From the cell containing the given text, extract its center point as [X, Y] coordinate. 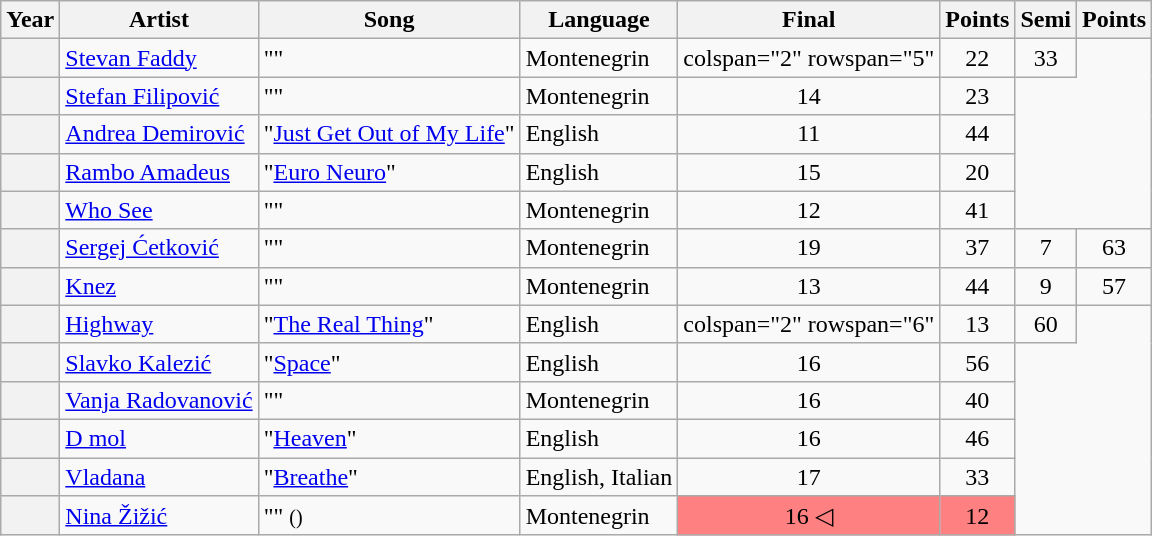
16 ◁ [809, 516]
"" () [389, 516]
"Euro Neuro" [389, 172]
Vanja Radovanović [159, 400]
Song [389, 20]
14 [809, 96]
19 [809, 248]
Year [30, 20]
56 [978, 362]
"Heaven" [389, 438]
46 [978, 438]
20 [978, 172]
"Breathe" [389, 477]
colspan="2" rowspan="6" [809, 324]
11 [809, 134]
Who See [159, 210]
Andrea Demirović [159, 134]
Language [599, 20]
Stefan Filipović [159, 96]
English, Italian [599, 477]
Slavko Kalezić [159, 362]
17 [809, 477]
63 [1114, 248]
Nina Žižić [159, 516]
7 [1046, 248]
40 [978, 400]
Highway [159, 324]
"The Real Thing" [389, 324]
41 [978, 210]
37 [978, 248]
Artist [159, 20]
colspan="2" rowspan="5" [809, 58]
"Space" [389, 362]
Knez [159, 286]
Sergej Ćetković [159, 248]
Stevan Faddy [159, 58]
23 [978, 96]
"Just Get Out of My Life" [389, 134]
Rambo Amadeus [159, 172]
15 [809, 172]
60 [1046, 324]
57 [1114, 286]
Vladana [159, 477]
22 [978, 58]
Semi [1046, 20]
9 [1046, 286]
Final [809, 20]
D mol [159, 438]
